Pinpoint the cell where the given text exists, returning its (X, Y) midpoint coordinate. 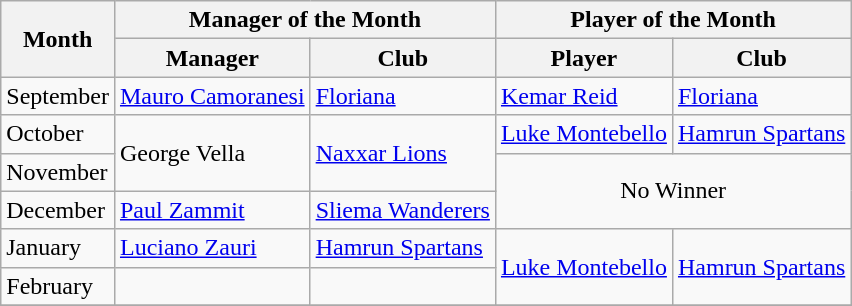
Luciano Zauri (212, 248)
Player of the Month (672, 20)
Player (584, 58)
Sliema Wanderers (402, 210)
Mauro Camoranesi (212, 96)
October (58, 134)
December (58, 210)
Paul Zammit (212, 210)
No Winner (672, 191)
Month (58, 39)
November (58, 172)
Manager (212, 58)
Naxxar Lions (402, 153)
Manager of the Month (304, 20)
George Vella (212, 153)
February (58, 286)
September (58, 96)
January (58, 248)
Kemar Reid (584, 96)
